Extract the (X, Y) coordinate from the center of the cell holding the provided text.  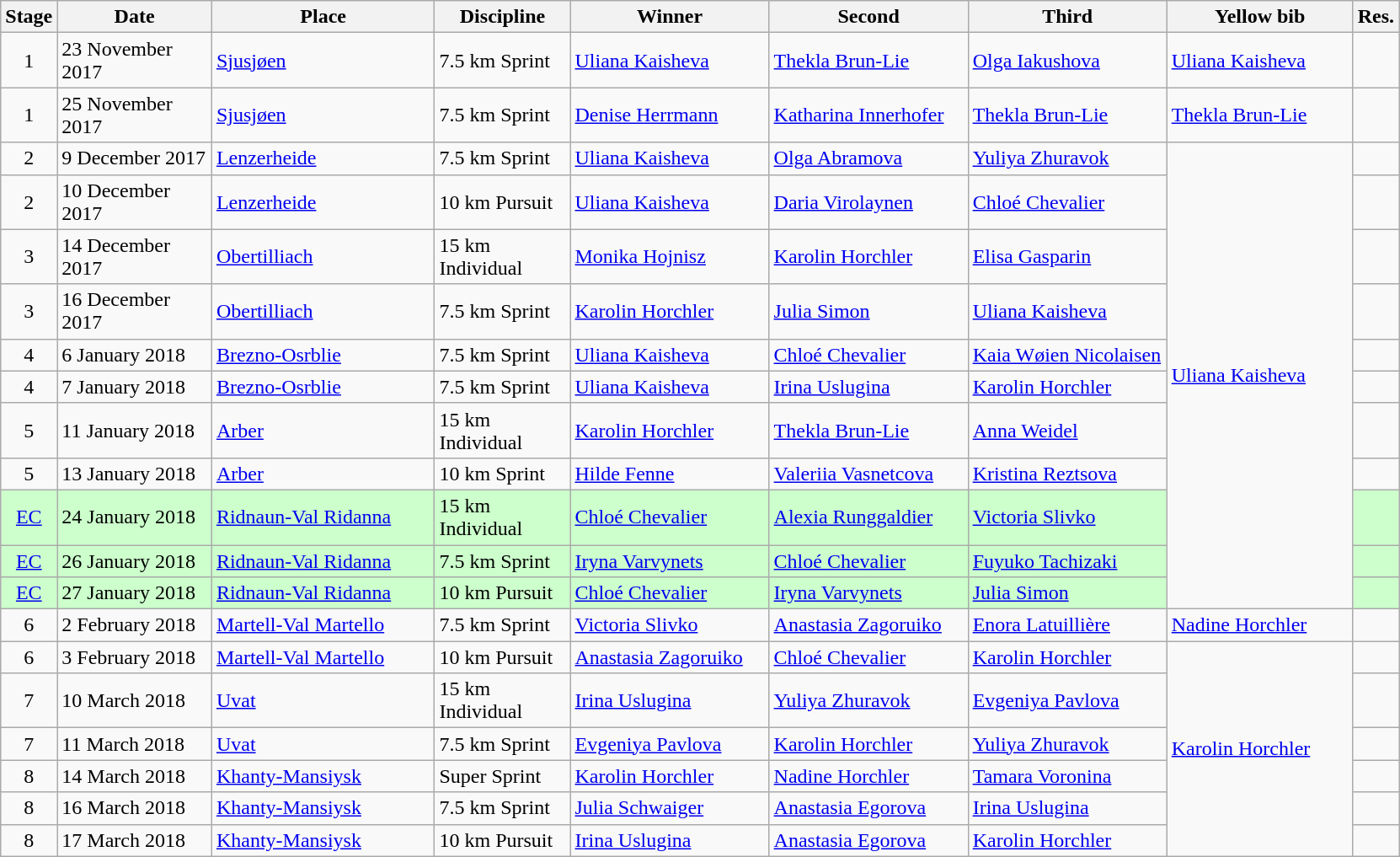
Date (135, 17)
Discipline (502, 17)
16 December 2017 (135, 312)
Daria Virolaynen (868, 202)
Kaia Wøien Nicolaisen (1067, 355)
27 January 2018 (135, 593)
Yellow bib (1260, 17)
24 January 2018 (135, 517)
Stage (29, 17)
Winner (670, 17)
2 February 2018 (135, 625)
Anna Weidel (1067, 430)
Katharina Innerhofer (868, 115)
Denise Herrmann (670, 115)
10 December 2017 (135, 202)
6 January 2018 (135, 355)
Place (323, 17)
Elisa Gasparin (1067, 256)
26 January 2018 (135, 560)
10 km Sprint (502, 474)
17 March 2018 (135, 840)
Third (1067, 17)
11 March 2018 (135, 744)
Hilde Fenne (670, 474)
Res. (1376, 17)
Valeriia Vasnetcova (868, 474)
Olga Abramova (868, 158)
Second (868, 17)
Alexia Runggaldier (868, 517)
23 November 2017 (135, 61)
16 March 2018 (135, 808)
11 January 2018 (135, 430)
25 November 2017 (135, 115)
10 March 2018 (135, 701)
Kristina Reztsova (1067, 474)
7 January 2018 (135, 387)
3 February 2018 (135, 657)
Super Sprint (502, 776)
Fuyuko Tachizaki (1067, 560)
Monika Hojnisz (670, 256)
14 March 2018 (135, 776)
Tamara Voronina (1067, 776)
Julia Schwaiger (670, 808)
9 December 2017 (135, 158)
Olga Iakushova (1067, 61)
13 January 2018 (135, 474)
Enora Latuillière (1067, 625)
14 December 2017 (135, 256)
